From the cell containing the given text, extract its center point as [x, y] coordinate. 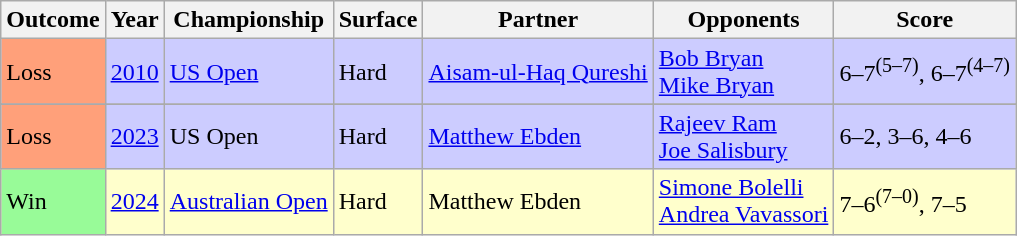
Rajeev Ram Joe Salisbury [744, 136]
Surface [378, 20]
Aisam-ul-Haq Qureshi [538, 72]
2010 [134, 72]
Score [925, 20]
Australian Open [248, 202]
Simone Bolelli Andrea Vavassori [744, 202]
6–2, 3–6, 4–6 [925, 136]
Outcome [53, 20]
Win [53, 202]
Championship [248, 20]
Bob Bryan Mike Bryan [744, 72]
Year [134, 20]
2023 [134, 136]
2024 [134, 202]
Opponents [744, 20]
6–7(5–7), 6–7(4–7) [925, 72]
Partner [538, 20]
7–6(7–0), 7–5 [925, 202]
